Identify which cell holds the provided text, then report its (X, Y) central coordinate. 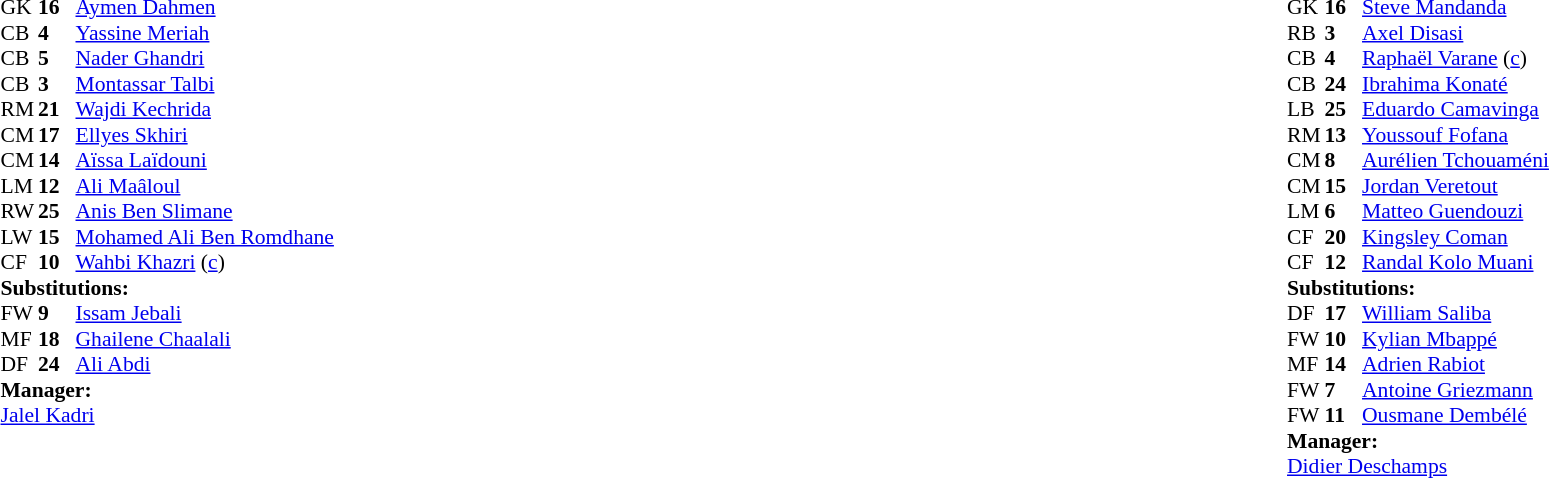
Mohamed Ali Ben Romdhane (205, 237)
Ousmane Dembélé (1456, 415)
Youssouf Fofana (1456, 135)
9 (57, 313)
11 (1344, 415)
Eduardo Camavinga (1456, 109)
Yassine Meriah (205, 33)
RB (1306, 33)
Jordan Veretout (1456, 186)
18 (57, 339)
7 (1344, 390)
Ibrahima Konaté (1456, 84)
Jalel Kadri (166, 415)
Anis Ben Slimane (205, 211)
6 (1344, 211)
Randal Kolo Muani (1456, 263)
Ghailene Chaalali (205, 339)
Wahbi Khazri (c) (205, 263)
13 (1344, 135)
Aïssa Laïdouni (205, 161)
William Saliba (1456, 313)
Adrien Rabiot (1456, 365)
Issam Jebali (205, 313)
Matteo Guendouzi (1456, 211)
Antoine Griezmann (1456, 390)
8 (1344, 161)
LW (19, 237)
RW (19, 211)
Wajdi Kechrida (205, 109)
Ellyes Skhiri (205, 135)
Kingsley Coman (1456, 237)
21 (57, 109)
20 (1344, 237)
Axel Disasi (1456, 33)
Aurélien Tchouaméni (1456, 161)
Montassar Talbi (205, 84)
Ali Abdi (205, 365)
Ali Maâloul (205, 186)
Nader Ghandri (205, 59)
LB (1306, 109)
Kylian Mbappé (1456, 339)
Raphaël Varane (c) (1456, 59)
5 (57, 59)
